Output the [X, Y] coordinate of the center of the cell containing the given text.  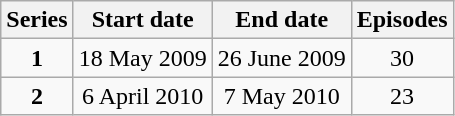
Series [37, 20]
End date [282, 20]
26 June 2009 [282, 58]
7 May 2010 [282, 96]
18 May 2009 [142, 58]
2 [37, 96]
Episodes [402, 20]
1 [37, 58]
23 [402, 96]
30 [402, 58]
6 April 2010 [142, 96]
Start date [142, 20]
